Scan for the cell matching the given text and deliver its [x, y] coordinate at center. 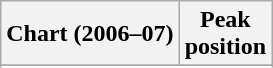
Peakposition [225, 34]
Chart (2006–07) [90, 34]
